For the text-containing cell, return its midpoint in (X, Y) coordinate format. 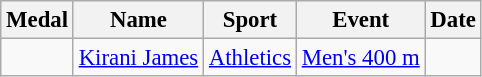
Athletics (250, 58)
Sport (250, 20)
Kirani James (138, 58)
Men's 400 m (360, 58)
Name (138, 20)
Event (360, 20)
Medal (38, 20)
Date (453, 20)
